Pinpoint the cell where the given text exists, returning its (X, Y) midpoint coordinate. 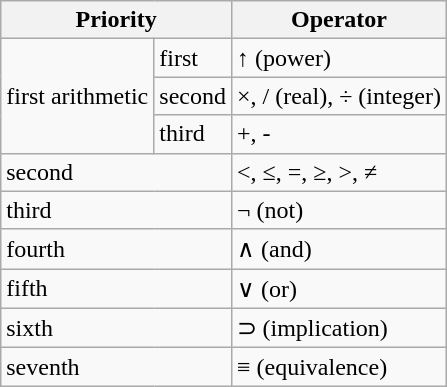
∨ (or) (338, 289)
⊃ (implication) (338, 328)
≡ (equivalence) (338, 367)
↑ (power) (338, 58)
¬ (not) (338, 210)
first arithmetic (78, 96)
Operator (338, 20)
<, ≤, =, ≥, >, ≠ (338, 172)
first (193, 58)
fifth (116, 289)
×, / (real), ÷ (integer) (338, 96)
seventh (116, 367)
Priority (116, 20)
+, - (338, 134)
fourth (116, 249)
sixth (116, 328)
∧ (and) (338, 249)
